Return [x, y] of the center of cell containing provided text 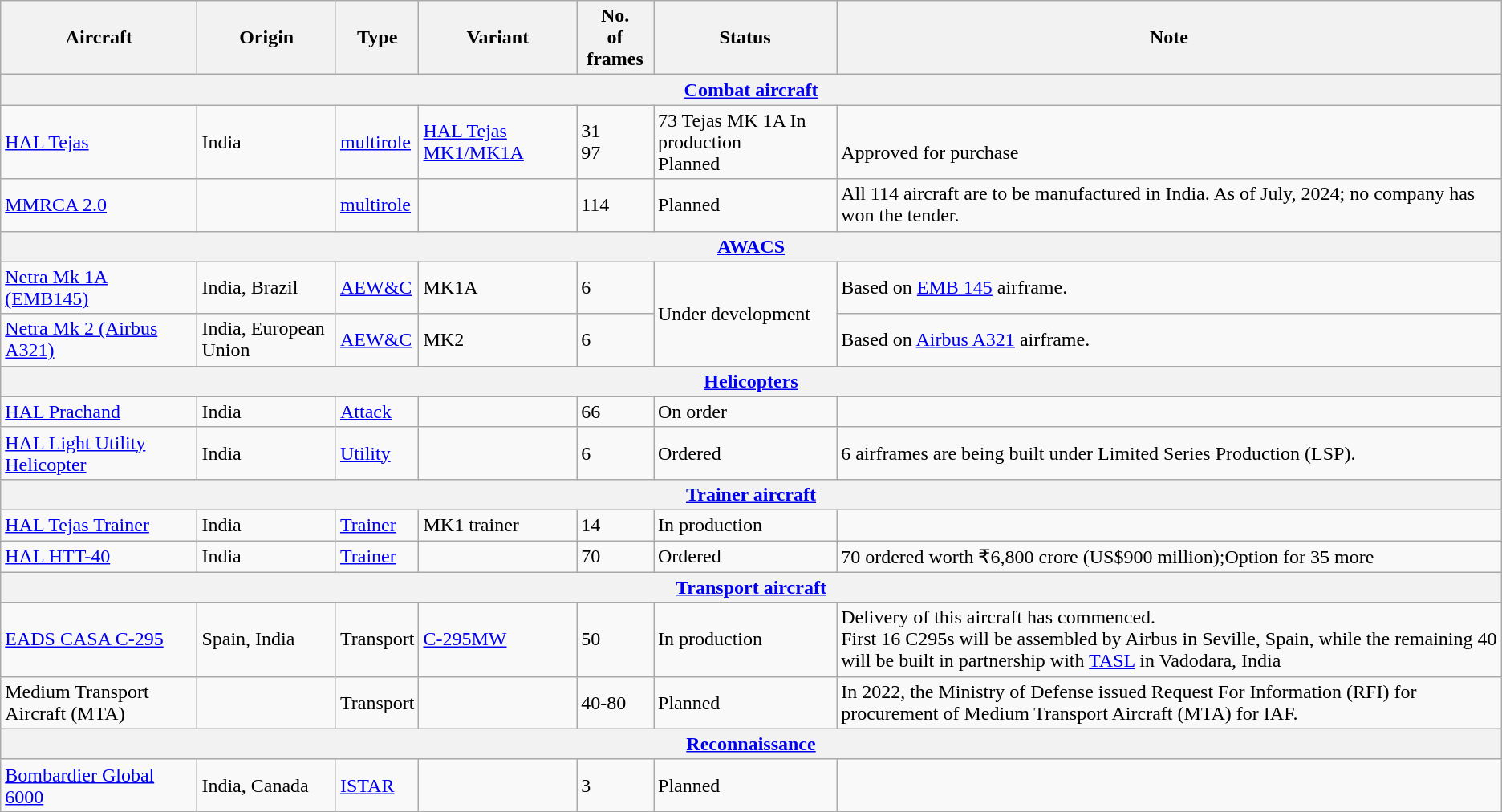
MK1A [497, 287]
No.of frames [615, 38]
AWACS [751, 246]
India, Brazil [266, 287]
Spain, India [266, 639]
All 114 aircraft are to be manufactured in India. As of July, 2024; no company has won the tender. [1170, 205]
Approved for purchase [1170, 142]
Based on Airbus A321 airframe. [1170, 340]
HAL HTT-40 [99, 557]
70 [615, 557]
MMRCA 2.0 [99, 205]
14 [615, 525]
India, Canada [266, 785]
C-295MW [497, 639]
73 Tejas MK 1A In productionPlanned [745, 142]
HAL Prachand [99, 412]
India, European Union [266, 340]
MK2 [497, 340]
Under development [745, 314]
Netra Mk 1A (EMB145) [99, 287]
3 [615, 785]
Based on EMB 145 airframe. [1170, 287]
ISTAR [377, 785]
HAL Tejas Trainer [99, 525]
Origin [266, 38]
114 [615, 205]
Variant [497, 38]
Reconnaissance [751, 744]
In 2022, the Ministry of Defense issued Request For Information (RFI) for procurement of Medium Transport Aircraft (MTA) for IAF. [1170, 703]
Utility [377, 453]
Type [377, 38]
HAL Tejas MK1/MK1A [497, 142]
Bombardier Global 6000 [99, 785]
HAL Light Utility Helicopter [99, 453]
Attack [377, 412]
50 [615, 639]
Status [745, 38]
Note [1170, 38]
EADS CASA C-295 [99, 639]
Transport aircraft [751, 587]
On order [745, 412]
Helicopters [751, 381]
40-80 [615, 703]
HAL Tejas [99, 142]
66 [615, 412]
MK1 trainer [497, 525]
6 airframes are being built under Limited Series Production (LSP). [1170, 453]
Combat aircraft [751, 90]
Medium Transport Aircraft (MTA) [99, 703]
70 ordered worth ₹6,800 crore (US$900 million);Option for 35 more [1170, 557]
3197 [615, 142]
Aircraft [99, 38]
Netra Mk 2 (Airbus A321) [99, 340]
Trainer aircraft [751, 494]
